Detect which cell encompasses the target text, then output its (x, y) center coordinate. 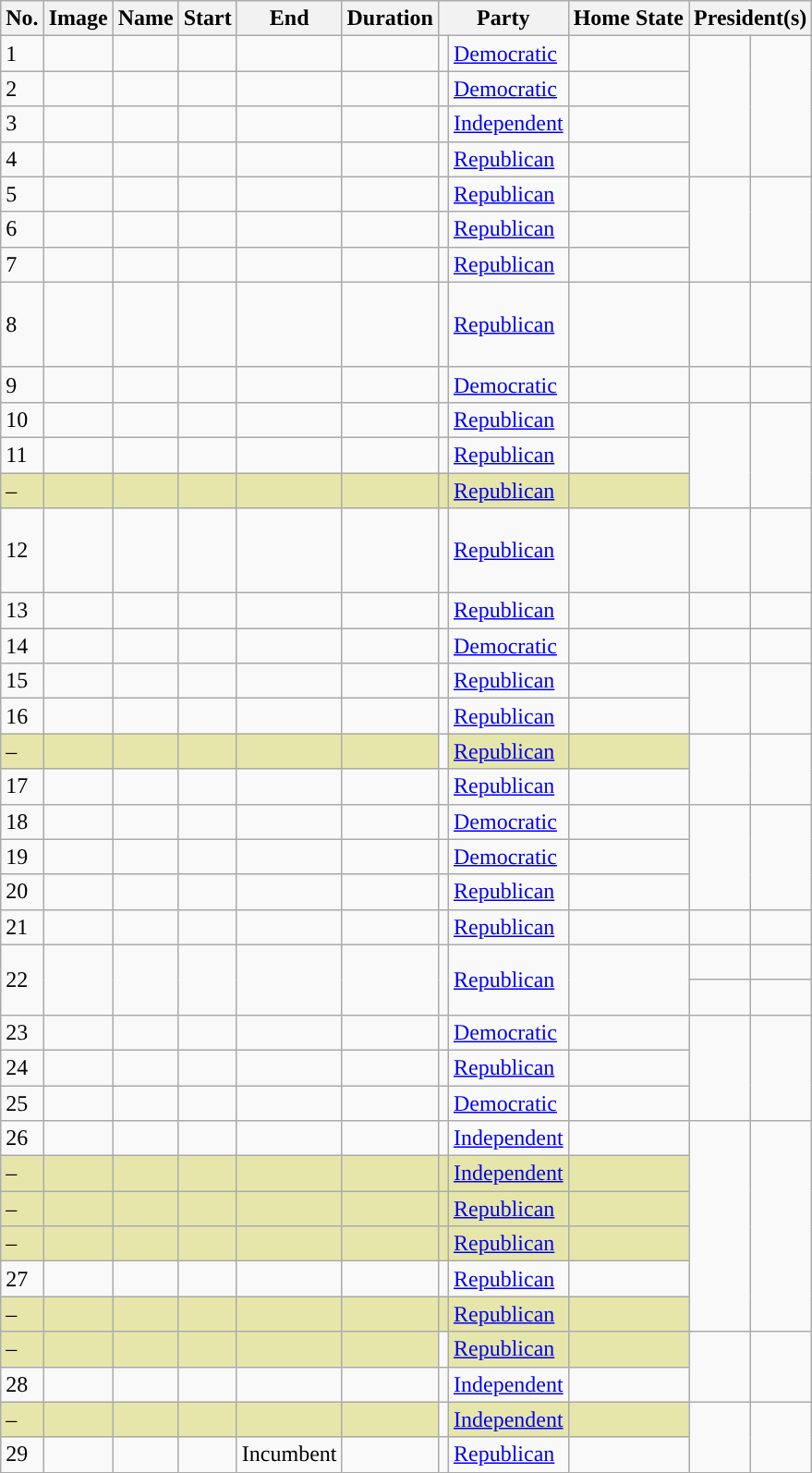
28 (22, 1384)
2 (22, 89)
Incumbent (289, 1455)
16 (22, 716)
25 (22, 1102)
Name (146, 18)
8 (22, 324)
President(s) (750, 18)
27 (22, 1279)
Party (503, 18)
1 (22, 54)
15 (22, 681)
End (289, 18)
3 (22, 124)
Start (207, 18)
13 (22, 611)
Home State (628, 18)
26 (22, 1138)
18 (22, 822)
11 (22, 455)
21 (22, 927)
24 (22, 1067)
20 (22, 892)
6 (22, 229)
12 (22, 551)
Image (78, 18)
10 (22, 420)
19 (22, 857)
23 (22, 1032)
4 (22, 159)
14 (22, 646)
9 (22, 384)
17 (22, 786)
7 (22, 264)
5 (22, 194)
No. (22, 18)
22 (22, 980)
29 (22, 1455)
Duration (390, 18)
